Determine the [X, Y] coordinate at the center of the cell enclosing the given text.  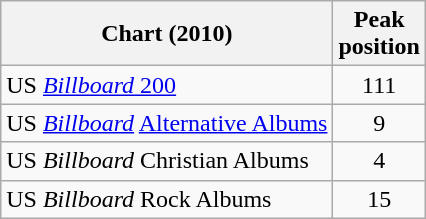
US Billboard Alternative Albums [167, 123]
15 [379, 199]
US Billboard 200 [167, 85]
4 [379, 161]
111 [379, 85]
9 [379, 123]
US Billboard Rock Albums [167, 199]
Peakposition [379, 34]
US Billboard Christian Albums [167, 161]
Chart (2010) [167, 34]
